Determine the [x, y] coordinate at the center of the cell enclosing the given text.  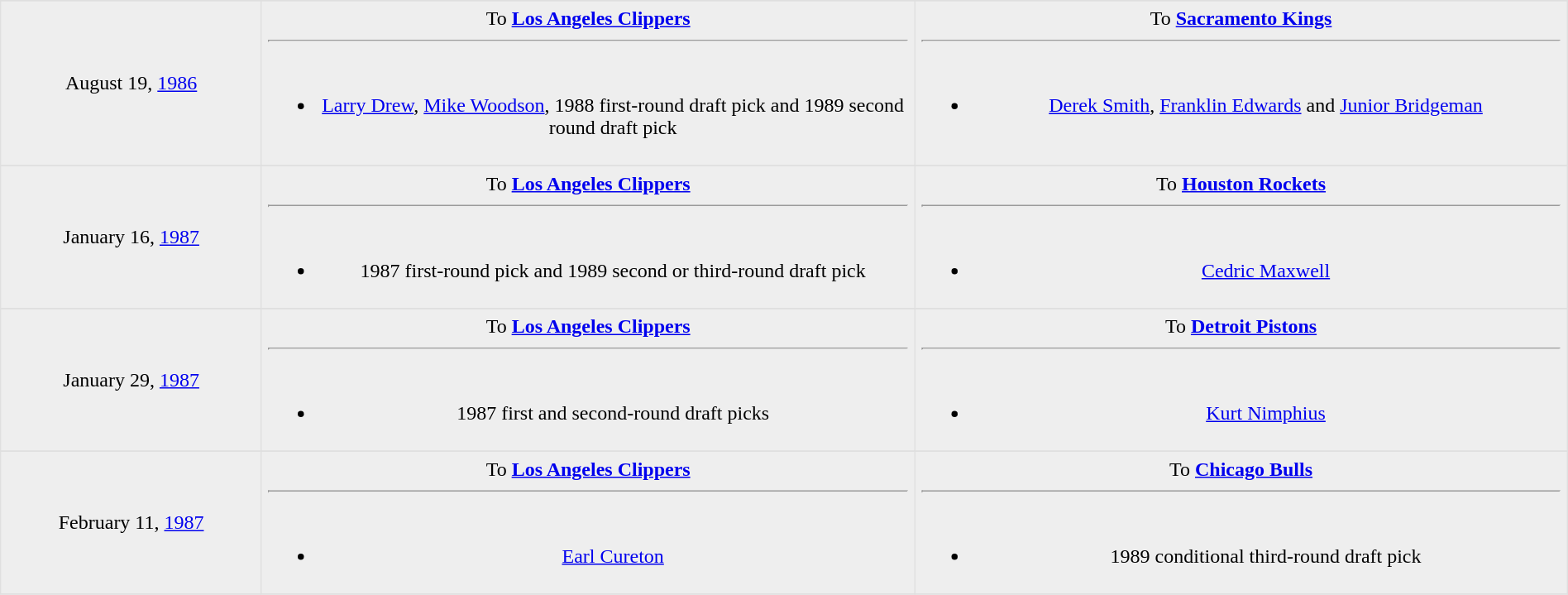
To Houston RocketsCedric Maxwell [1241, 237]
January 16, 1987 [131, 237]
February 11, 1987 [131, 522]
To Los Angeles Clippers1987 first and second-round draft picks [587, 380]
To Los Angeles ClippersLarry Drew, Mike Woodson, 1988 first-round draft pick and 1989 second round draft pick [587, 84]
To Sacramento KingsDerek Smith, Franklin Edwards and Junior Bridgeman [1241, 84]
To Los Angeles ClippersEarl Cureton [587, 522]
To Detroit PistonsKurt Nimphius [1241, 380]
To Chicago Bulls1989 conditional third-round draft pick [1241, 522]
To Los Angeles Clippers1987 first-round pick and 1989 second or third-round draft pick [587, 237]
August 19, 1986 [131, 84]
January 29, 1987 [131, 380]
